Extract the (x, y) coordinate from the center of the cell holding the provided text.  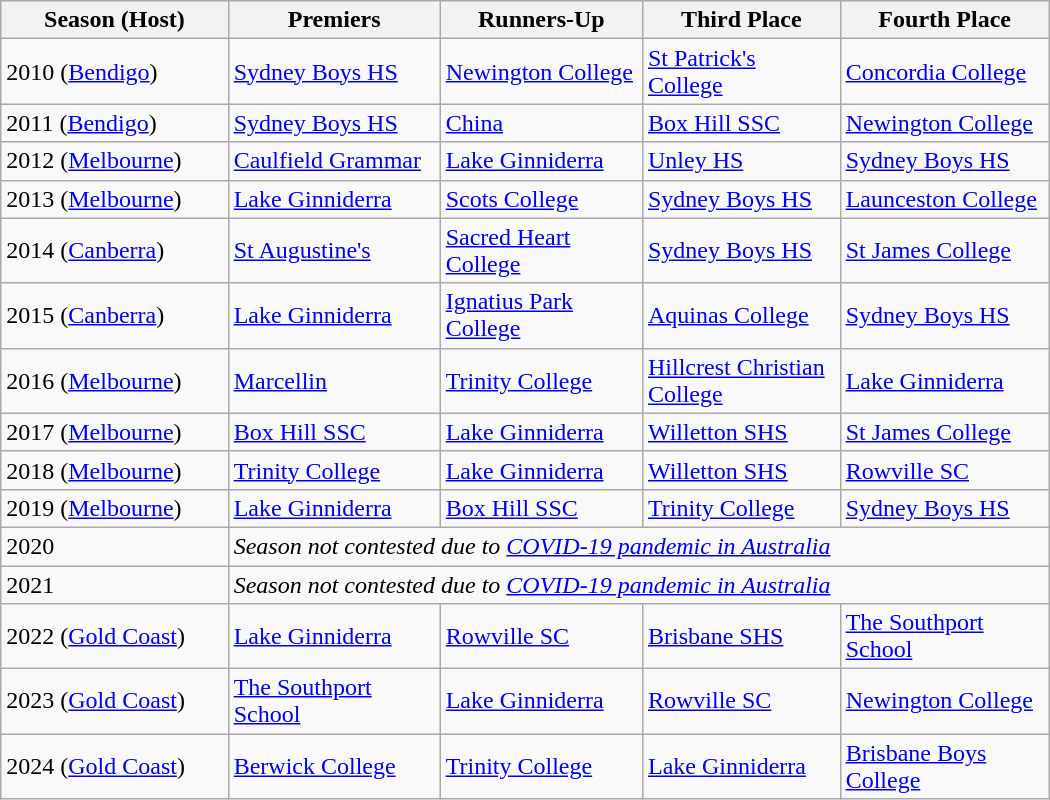
2013 (Melbourne) (114, 199)
Launceston College (944, 199)
2014 (Canberra) (114, 250)
2024 (Gold Coast) (114, 766)
Premiers (334, 20)
2023 (Gold Coast) (114, 702)
2016 (Melbourne) (114, 380)
Ignatius Park College (541, 316)
Aquinas College (741, 316)
2020 (114, 546)
St Augustine's (334, 250)
St Patrick's College (741, 72)
China (541, 123)
2018 (Melbourne) (114, 470)
2022 (Gold Coast) (114, 636)
2012 (Melbourne) (114, 161)
Scots College (541, 199)
Sacred Heart College (541, 250)
Third Place (741, 20)
2011 (Bendigo) (114, 123)
Marcellin (334, 380)
2010 (Bendigo) (114, 72)
2021 (114, 585)
Brisbane Boys College (944, 766)
Berwick College (334, 766)
Caulfield Grammar (334, 161)
Brisbane SHS (741, 636)
Concordia College (944, 72)
Unley HS (741, 161)
Hillcrest Christian College (741, 380)
Fourth Place (944, 20)
2019 (Melbourne) (114, 508)
2017 (Melbourne) (114, 432)
Runners-Up (541, 20)
2015 (Canberra) (114, 316)
Season (Host) (114, 20)
